For the text-containing cell, return its midpoint in [X, Y] coordinate format. 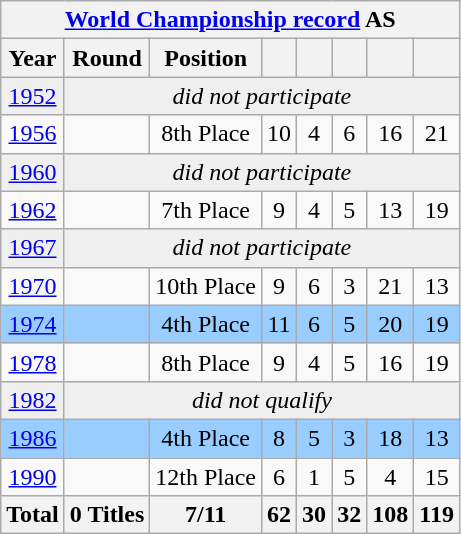
8 [280, 438]
108 [390, 515]
1 [314, 477]
7th Place [206, 210]
18 [390, 438]
1960 [33, 172]
Year [33, 58]
119 [437, 515]
10 [280, 134]
Total [33, 515]
0 Titles [107, 515]
32 [350, 515]
1978 [33, 362]
1956 [33, 134]
1962 [33, 210]
7/11 [206, 515]
1982 [33, 400]
1952 [33, 96]
30 [314, 515]
1974 [33, 324]
1986 [33, 438]
10th Place [206, 286]
12th Place [206, 477]
World Championship record AS [230, 20]
Round [107, 58]
15 [437, 477]
did not qualify [262, 400]
20 [390, 324]
11 [280, 324]
1970 [33, 286]
62 [280, 515]
1990 [33, 477]
Position [206, 58]
1967 [33, 248]
